Identify which cell holds the provided text, then report its (x, y) central coordinate. 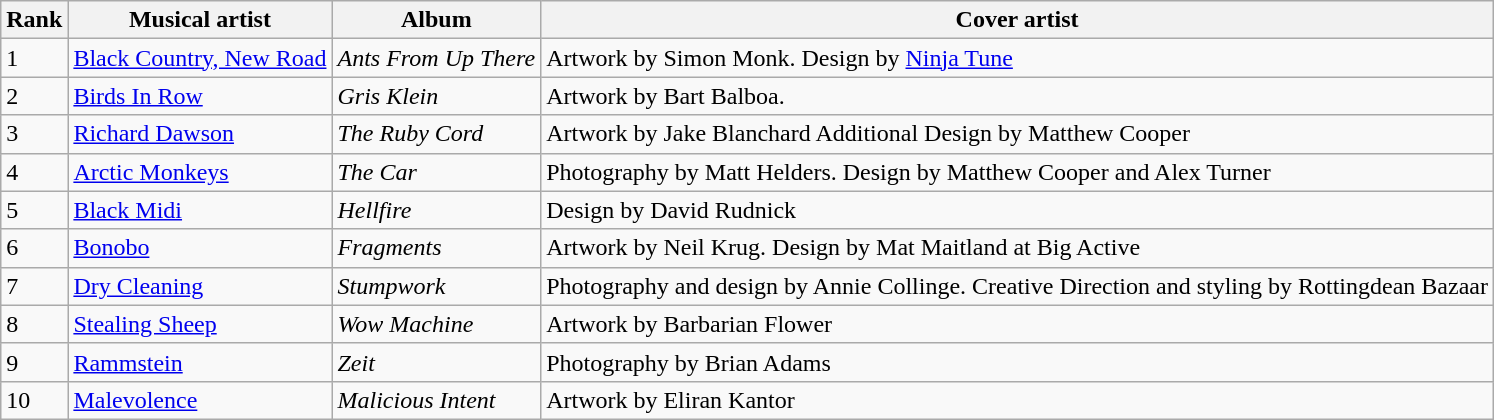
3 (34, 134)
Ants From Up There (436, 58)
Malicious Intent (436, 400)
Cover artist (1018, 20)
Artwork by Barbarian Flower (1018, 324)
Photography by Matt Helders. Design by Matthew Cooper and Alex Turner (1018, 172)
Arctic Monkeys (200, 172)
6 (34, 248)
Black Country, New Road (200, 58)
Stealing Sheep (200, 324)
Richard Dawson (200, 134)
10 (34, 400)
Bonobo (200, 248)
The Car (436, 172)
Hellfire (436, 210)
Malevolence (200, 400)
Fragments (436, 248)
Artwork by Eliran Kantor (1018, 400)
2 (34, 96)
Artwork by Bart Balboa. (1018, 96)
The Ruby Cord (436, 134)
Photography and design by Annie Collinge. Creative Direction and styling by Rottingdean Bazaar (1018, 286)
8 (34, 324)
Wow Machine (436, 324)
5 (34, 210)
Artwork by Simon Monk. Design by Ninja Tune (1018, 58)
Rammstein (200, 362)
Rank (34, 20)
Black Midi (200, 210)
4 (34, 172)
Zeit (436, 362)
Artwork by Jake Blanchard Additional Design by Matthew Cooper (1018, 134)
Stumpwork (436, 286)
Dry Cleaning (200, 286)
Gris Klein (436, 96)
Photography by Brian Adams (1018, 362)
Birds In Row (200, 96)
Artwork by Neil Krug. Design by Mat Maitland at Big Active (1018, 248)
1 (34, 58)
Musical artist (200, 20)
Design by David Rudnick (1018, 210)
9 (34, 362)
Album (436, 20)
7 (34, 286)
